Search for the cell housing the specified text and yield its (X, Y) center coordinate. 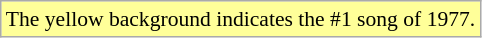
The yellow background indicates the #1 song of 1977. (241, 19)
